Find where the given text appears and provide that cell's center as [X, Y] coordinate. 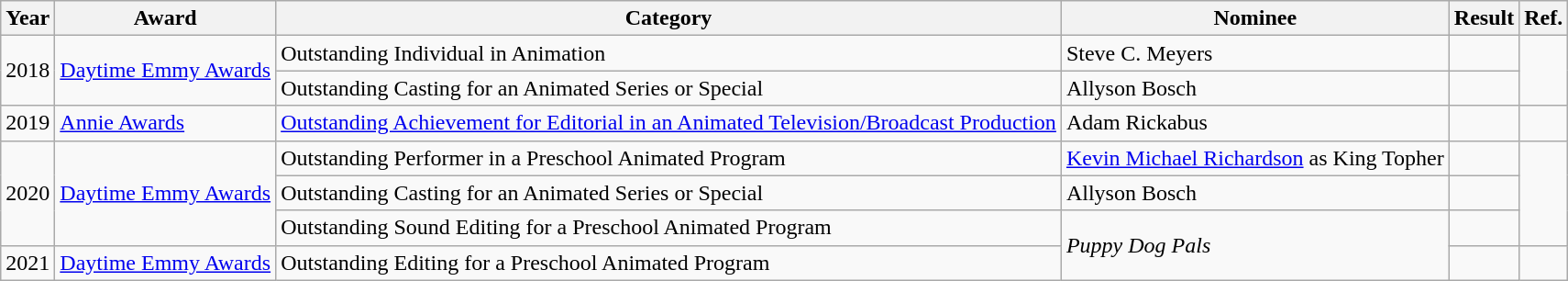
Annie Awards [165, 123]
2020 [28, 193]
2019 [28, 123]
Nominee [1254, 18]
Result [1484, 18]
2021 [28, 263]
2018 [28, 71]
Ref. [1544, 18]
Adam Rickabus [1254, 123]
Category [669, 18]
Outstanding Individual in Animation [669, 53]
Year [28, 18]
Outstanding Editing for a Preschool Animated Program [669, 263]
Outstanding Performer in a Preschool Animated Program [669, 158]
Steve C. Meyers [1254, 53]
Kevin Michael Richardson as King Topher [1254, 158]
Award [165, 18]
Outstanding Sound Editing for a Preschool Animated Program [669, 228]
Outstanding Achievement for Editorial in an Animated Television/Broadcast Production [669, 123]
Puppy Dog Pals [1254, 245]
